For the text-containing cell, return its midpoint in [X, Y] coordinate format. 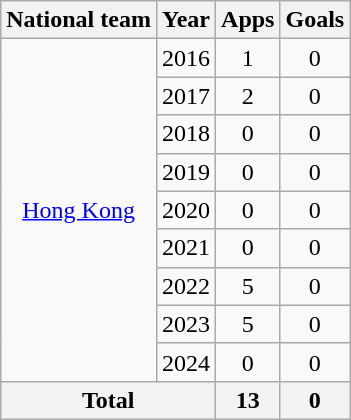
2021 [186, 248]
2022 [186, 286]
2024 [186, 362]
2018 [186, 134]
2 [248, 96]
Year [186, 20]
2019 [186, 172]
1 [248, 58]
Goals [315, 20]
2023 [186, 324]
Apps [248, 20]
Total [108, 400]
Hong Kong [79, 210]
13 [248, 400]
2016 [186, 58]
2020 [186, 210]
National team [79, 20]
2017 [186, 96]
